Provide the [X, Y] coordinate of the cell's center where the given text is located.  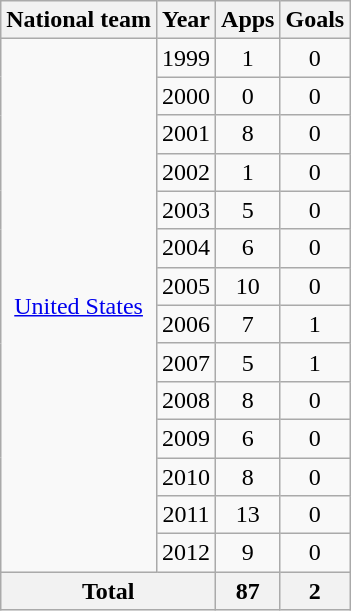
10 [248, 286]
2002 [186, 172]
13 [248, 515]
2012 [186, 553]
2 [315, 591]
2007 [186, 362]
Goals [315, 20]
7 [248, 324]
Year [186, 20]
National team [79, 20]
2003 [186, 210]
9 [248, 553]
2008 [186, 400]
2011 [186, 515]
2001 [186, 134]
2004 [186, 248]
2005 [186, 286]
2006 [186, 324]
Apps [248, 20]
1999 [186, 58]
United States [79, 306]
87 [248, 591]
2009 [186, 438]
Total [108, 591]
2010 [186, 477]
2000 [186, 96]
